Scan for the cell matching the given text and deliver its (X, Y) coordinate at center. 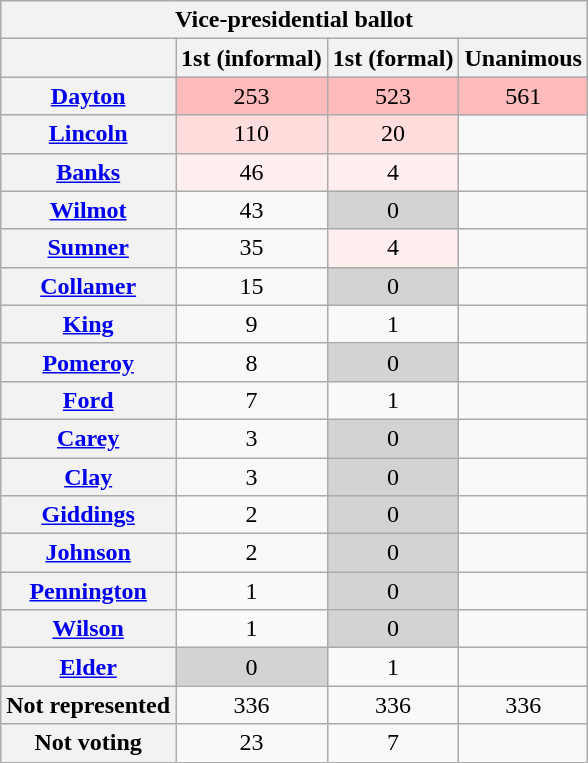
Pennington (88, 591)
Carey (88, 438)
8 (252, 362)
Wilson (88, 629)
Dayton (88, 96)
9 (252, 324)
253 (252, 96)
Collamer (88, 286)
46 (252, 172)
523 (393, 96)
23 (252, 743)
Vice-presidential ballot (294, 20)
110 (252, 134)
1st (formal) (393, 58)
1st (informal) (252, 58)
King (88, 324)
Unanimous (523, 58)
20 (393, 134)
Giddings (88, 515)
Johnson (88, 553)
Not represented (88, 705)
561 (523, 96)
Ford (88, 400)
Banks (88, 172)
Lincoln (88, 134)
Elder (88, 667)
35 (252, 248)
Pomeroy (88, 362)
Clay (88, 477)
Not voting (88, 743)
15 (252, 286)
Sumner (88, 248)
43 (252, 210)
Wilmot (88, 210)
